Pinpoint the cell where the given text exists, returning its (X, Y) midpoint coordinate. 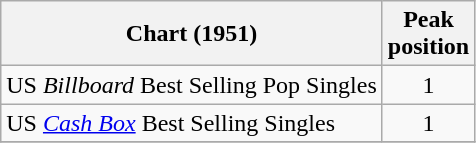
Chart (1951) (192, 34)
US Billboard Best Selling Pop Singles (192, 85)
US Cash Box Best Selling Singles (192, 123)
Peakposition (428, 34)
